Return (X, Y) of the center of cell containing provided text 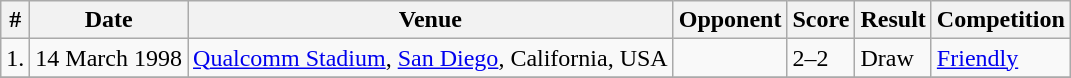
1. (16, 58)
Draw (893, 58)
Result (893, 20)
14 March 1998 (109, 58)
Qualcomm Stadium, San Diego, California, USA (431, 58)
Date (109, 20)
# (16, 20)
Score (821, 20)
Competition (1000, 20)
Opponent (730, 20)
2–2 (821, 58)
Friendly (1000, 58)
Venue (431, 20)
